From the cell containing the given text, extract its center point as (x, y) coordinate. 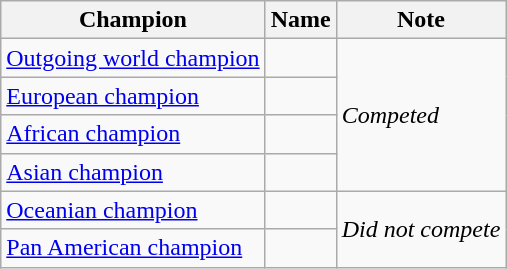
Outgoing world champion (133, 58)
Did not compete (421, 229)
Asian champion (133, 172)
African champion (133, 134)
European champion (133, 96)
Pan American champion (133, 248)
Oceanian champion (133, 210)
Name (300, 20)
Competed (421, 115)
Note (421, 20)
Champion (133, 20)
